Provide the (x, y) coordinate of the cell's center where the given text is located.  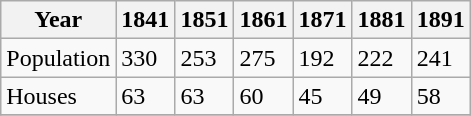
58 (440, 96)
49 (382, 96)
1891 (440, 20)
1851 (204, 20)
222 (382, 58)
275 (264, 58)
1841 (146, 20)
192 (322, 58)
Population (58, 58)
Year (58, 20)
330 (146, 58)
253 (204, 58)
1861 (264, 20)
1881 (382, 20)
45 (322, 96)
60 (264, 96)
241 (440, 58)
Houses (58, 96)
1871 (322, 20)
